Detect which cell encompasses the target text, then output its [x, y] center coordinate. 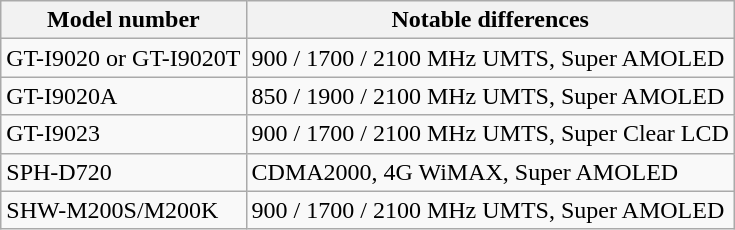
Notable differences [490, 20]
SPH-D720 [124, 172]
900 / 1700 / 2100 MHz UMTS, Super Clear LCD [490, 134]
GT-I9020A [124, 96]
850 / 1900 / 2100 MHz UMTS, Super AMOLED [490, 96]
CDMA2000, 4G WiMAX, Super AMOLED [490, 172]
GT-I9023 [124, 134]
Model number [124, 20]
GT-I9020 or GT-I9020T [124, 58]
SHW-M200S/M200K [124, 210]
